Output the (X, Y) coordinate of the center of the cell containing the given text.  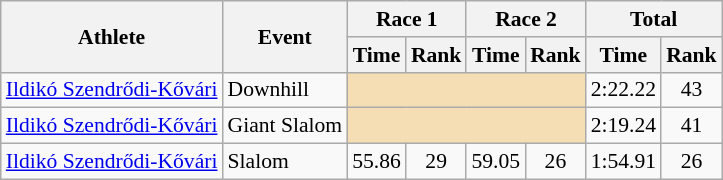
1:54.91 (624, 162)
29 (436, 162)
Race 2 (526, 19)
2:19.24 (624, 126)
2:22.22 (624, 90)
59.05 (496, 162)
Downhill (284, 90)
Athlete (112, 36)
Giant Slalom (284, 126)
Total (654, 19)
Event (284, 36)
41 (692, 126)
Slalom (284, 162)
43 (692, 90)
Race 1 (406, 19)
55.86 (376, 162)
